Pinpoint the cell where the given text exists, returning its (X, Y) midpoint coordinate. 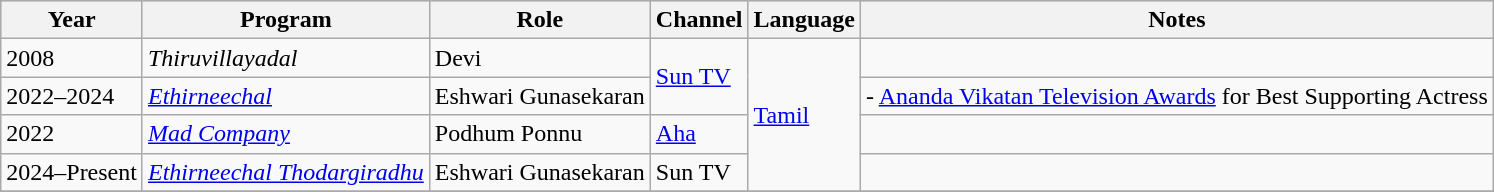
Tamil (804, 115)
Ethirneechal Thodargiradhu (286, 172)
Program (286, 20)
Notes (1176, 20)
2022 (72, 134)
Channel (699, 20)
Podhum Ponnu (540, 134)
2024–Present (72, 172)
2008 (72, 58)
Ethirneechal (286, 96)
Aha (699, 134)
Year (72, 20)
Thiruvillayadal (286, 58)
Role (540, 20)
2022–2024 (72, 96)
Mad Company (286, 134)
- Ananda Vikatan Television Awards for Best Supporting Actress (1176, 96)
Devi (540, 58)
Language (804, 20)
